Identify which cell holds the provided text, then report its (x, y) central coordinate. 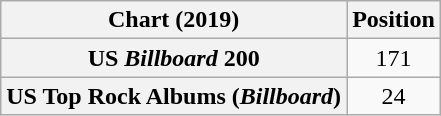
24 (394, 96)
US Billboard 200 (174, 58)
US Top Rock Albums (Billboard) (174, 96)
Chart (2019) (174, 20)
Position (394, 20)
171 (394, 58)
